Output the [x, y] coordinate of the center of the cell containing the given text.  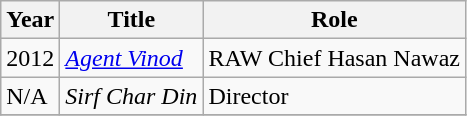
Sirf Char Din [132, 96]
Role [334, 20]
RAW Chief Hasan Nawaz [334, 58]
2012 [30, 58]
Title [132, 20]
Year [30, 20]
N/A [30, 96]
Agent Vinod [132, 58]
Director [334, 96]
